Output the [x, y] coordinate of the center of the cell containing the given text.  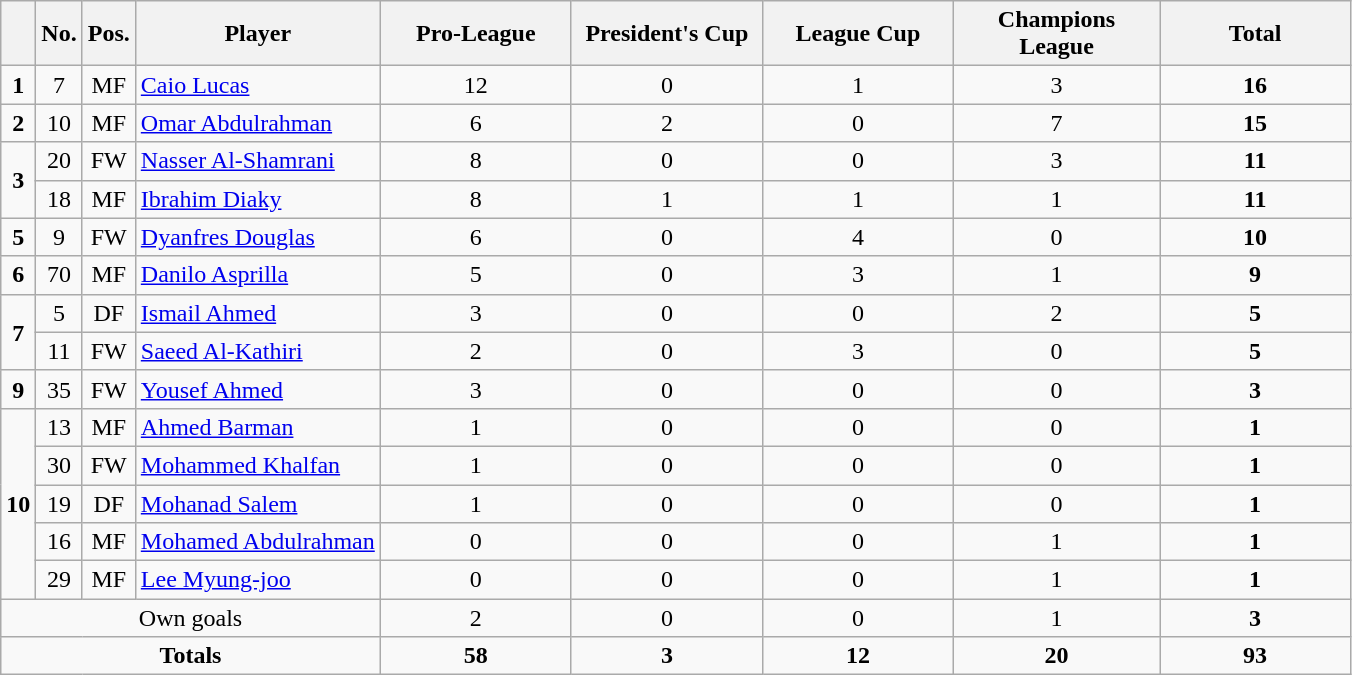
Caio Lucas [258, 85]
Lee Myung-joo [258, 580]
Dyanfres Douglas [258, 237]
15 [1256, 123]
Mohamed Abdulrahman [258, 542]
Saeed Al-Kathiri [258, 351]
4 [858, 237]
35 [59, 389]
58 [476, 656]
Total [1256, 34]
Mohanad Salem [258, 503]
League Cup [858, 34]
No. [59, 34]
President's Cup [666, 34]
70 [59, 275]
19 [59, 503]
Ismail Ahmed [258, 313]
13 [59, 427]
30 [59, 465]
Ahmed Barman [258, 427]
Own goals [191, 618]
29 [59, 580]
Totals [191, 656]
Pro-League [476, 34]
18 [59, 199]
Mohammed Khalfan [258, 465]
Danilo Asprilla [258, 275]
Yousef Ahmed [258, 389]
Nasser Al-Shamrani [258, 161]
Ibrahim Diaky [258, 199]
Omar Abdulrahman [258, 123]
Player [258, 34]
Pos. [108, 34]
Champions League [1056, 34]
93 [1256, 656]
